Extract the [X, Y] coordinate from the center of the cell holding the provided text.  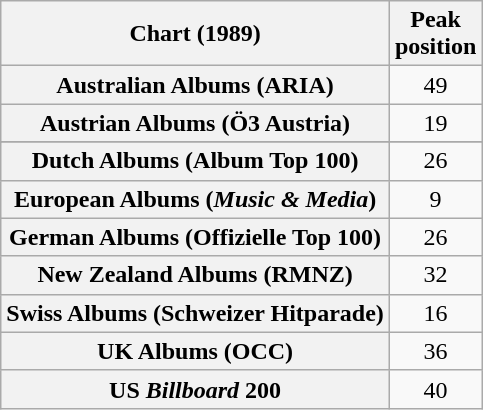
40 [435, 389]
49 [435, 85]
32 [435, 275]
Australian Albums (ARIA) [196, 85]
Swiss Albums (Schweizer Hitparade) [196, 313]
New Zealand Albums (RMNZ) [196, 275]
US Billboard 200 [196, 389]
Chart (1989) [196, 34]
9 [435, 199]
Peakposition [435, 34]
Dutch Albums (Album Top 100) [196, 161]
19 [435, 123]
UK Albums (OCC) [196, 351]
German Albums (Offizielle Top 100) [196, 237]
16 [435, 313]
European Albums (Music & Media) [196, 199]
36 [435, 351]
Austrian Albums (Ö3 Austria) [196, 123]
